Search for the cell housing the specified text and yield its (X, Y) center coordinate. 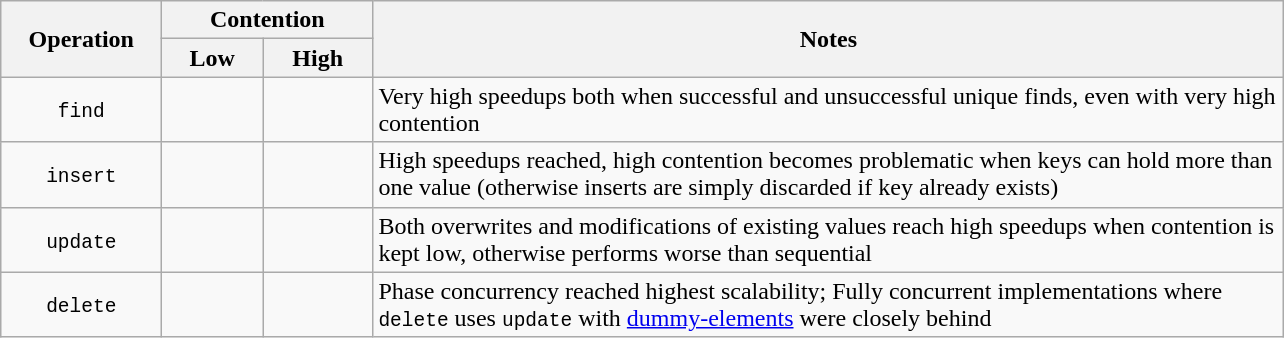
find (82, 110)
update (82, 240)
Phase concurrency reached highest scalability; Fully concurrent implementations where delete uses update with dummy-elements were closely behind (828, 304)
Contention (268, 20)
High (318, 58)
Notes (828, 39)
delete (82, 304)
insert (82, 174)
Low (212, 58)
Both overwrites and modifications of existing values reach high speedups when contention is kept low, otherwise performs worse than sequential (828, 240)
Operation (82, 39)
Very high speedups both when successful and unsuccessful unique finds, even with very high contention (828, 110)
